Determine the [X, Y] coordinate at the center of the cell enclosing the given text.  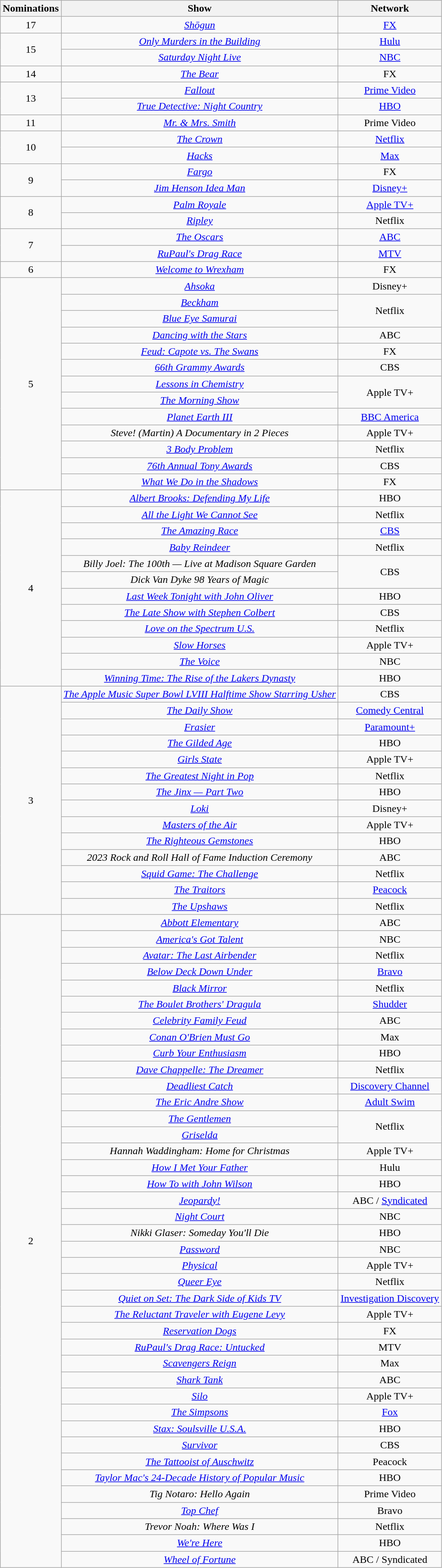
Dancing with the Stars [199, 335]
Taylor Mac's 24-Decade History of Popular Music [199, 1478]
5 [31, 384]
What We Do in the Shadows [199, 482]
Saturday Night Live [199, 57]
Stax: Soulsville U.S.A. [199, 1429]
The Gentlemen [199, 1119]
The Traitors [199, 890]
The Upshaws [199, 906]
Albert Brooks: Defending My Life [199, 498]
Feud: Capote vs. The Swans [199, 351]
Only Murders in the Building [199, 41]
Tig Notaro: Hello Again [199, 1494]
76th Annual Tony Awards [199, 465]
Ripley [199, 221]
Deadliest Catch [199, 1086]
Queer Eye [199, 1282]
Loki [199, 808]
Griselda [199, 1135]
2 [31, 1241]
Below Deck Down Under [199, 971]
9 [31, 180]
Survivor [199, 1445]
RuPaul's Drag Race: Untucked [199, 1347]
Slow Horses [199, 645]
Dick Van Dyke 98 Years of Magic [199, 580]
Show [199, 9]
How I Met Your Father [199, 1167]
Fargo [199, 172]
15 [31, 49]
11 [31, 123]
Network [390, 9]
Blue Eye Samurai [199, 319]
Silo [199, 1396]
Dave Chappelle: The Dreamer [199, 1070]
17 [31, 25]
Shudder [390, 1004]
The Gilded Age [199, 743]
The Crown [199, 139]
Girls State [199, 760]
The Late Show with Stephen Colbert [199, 612]
Conan O'Brien Must Go [199, 1037]
Fallout [199, 90]
Hannah Waddingham: Home for Christmas [199, 1151]
2023 Rock and Roll Hall of Fame Induction Ceremony [199, 857]
Lessons in Chemistry [199, 384]
Winning Time: The Rise of the Lakers Dynasty [199, 678]
Last Week Tonight with John Oliver [199, 596]
The Tattooist of Auschwitz [199, 1461]
Trevor Noah: Where Was I [199, 1527]
Steve! (Martin) A Documentary in 2 Pieces [199, 433]
Discovery Channel [390, 1086]
Love on the Spectrum U.S. [199, 629]
Nominations [31, 9]
Billy Joel: The 100th — Live at Madison Square Garden [199, 564]
The Voice [199, 661]
Black Mirror [199, 988]
Avatar: The Last Airbender [199, 955]
True Detective: Night Country [199, 106]
14 [31, 74]
Planet Earth III [199, 416]
10 [31, 147]
The Reluctant Traveler with Eugene Levy [199, 1315]
The Righteous Gemstones [199, 841]
3 [31, 800]
Physical [199, 1266]
The Amazing Race [199, 531]
Top Chef [199, 1510]
Curb Your Enthusiasm [199, 1053]
Squid Game: The Challenge [199, 874]
8 [31, 213]
Scavengers Reign [199, 1363]
Investigation Discovery [390, 1298]
6 [31, 270]
The Greatest Night in Pop [199, 776]
Mr. & Mrs. Smith [199, 123]
How To with John Wilson [199, 1184]
Masters of the Air [199, 825]
7 [31, 245]
Beckham [199, 302]
Jeopardy! [199, 1200]
The Simpsons [199, 1412]
The Boulet Brothers' Dragula [199, 1004]
Comedy Central [390, 710]
The Jinx — Part Two [199, 792]
The Daily Show [199, 710]
Shark Tank [199, 1380]
Nikki Glaser: Someday You'll Die [199, 1233]
4 [31, 588]
Jim Henson Idea Man [199, 188]
Ahsoka [199, 286]
All the Light We Cannot See [199, 515]
Reservation Dogs [199, 1331]
America's Got Talent [199, 939]
Wheel of Fortune [199, 1559]
The Morning Show [199, 400]
We're Here [199, 1543]
Password [199, 1249]
The Bear [199, 74]
Frasier [199, 727]
BBC America [390, 416]
Abbott Elementary [199, 923]
Fox [390, 1412]
Paramount+ [390, 727]
Celebrity Family Feud [199, 1021]
RuPaul's Drag Race [199, 253]
The Oscars [199, 237]
Quiet on Set: The Dark Side of Kids TV [199, 1298]
The Eric Andre Show [199, 1102]
66th Grammy Awards [199, 368]
Palm Royale [199, 205]
13 [31, 98]
The Apple Music Super Bowl LVIII Halftime Show Starring Usher [199, 694]
Baby Reindeer [199, 547]
Night Court [199, 1216]
Adult Swim [390, 1102]
3 Body Problem [199, 449]
Shōgun [199, 25]
Welcome to Wrexham [199, 270]
Hacks [199, 155]
